Identify which cell holds the provided text, then report its [X, Y] central coordinate. 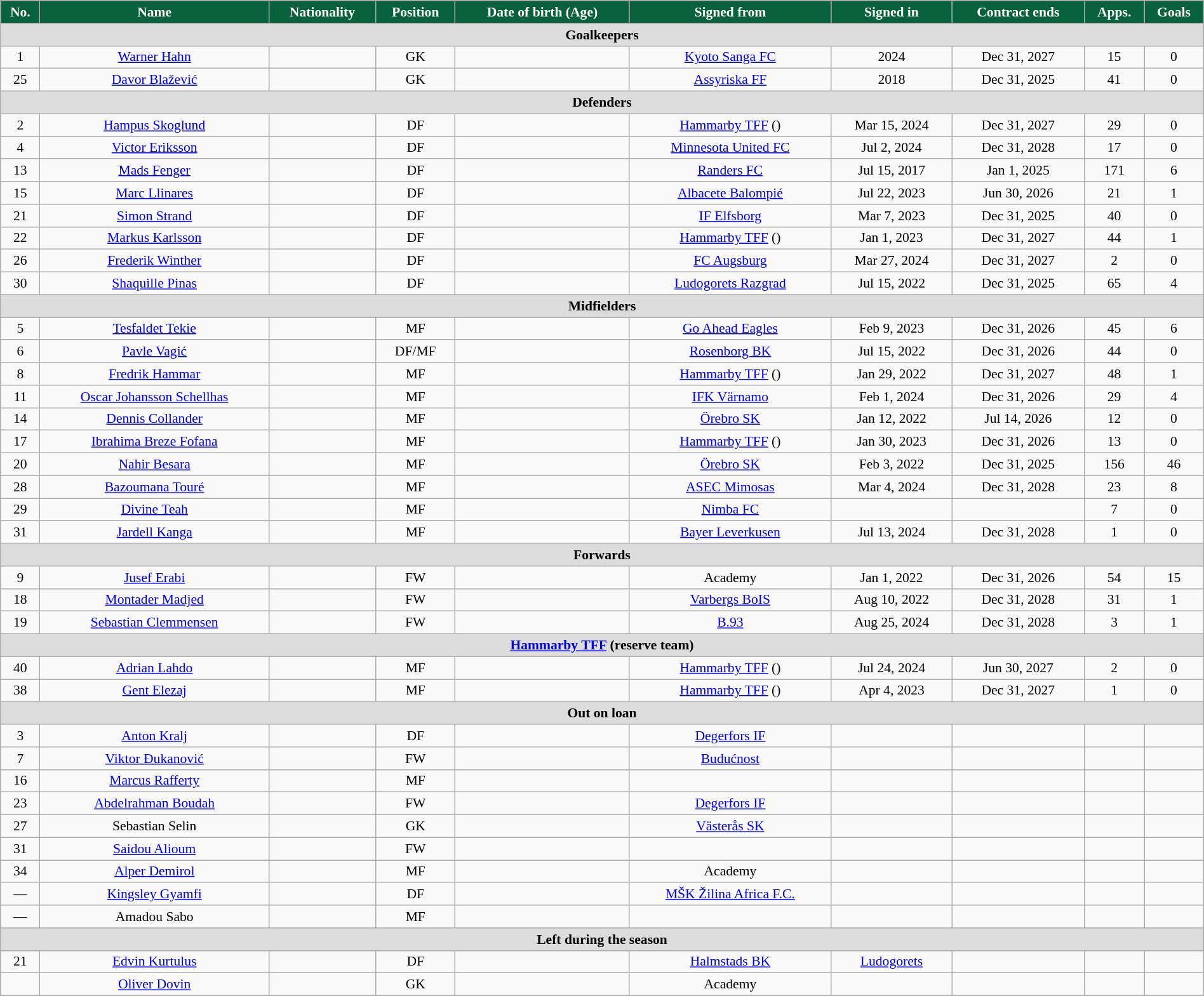
Tesfaldet Tekie [154, 329]
Signed from [730, 12]
Anton Kralj [154, 736]
46 [1174, 465]
IF Elfsborg [730, 216]
45 [1114, 329]
Västerås SK [730, 827]
Jan 1, 2022 [892, 578]
Apps. [1114, 12]
12 [1114, 419]
22 [20, 238]
Assyriska FF [730, 80]
Left during the season [602, 940]
Ludogorets [892, 962]
Amadou Sabo [154, 917]
Position [415, 12]
34 [20, 872]
Adrian Lahdo [154, 668]
Jan 29, 2022 [892, 374]
Jun 30, 2027 [1018, 668]
Signed in [892, 12]
Ludogorets Razgrad [730, 284]
Date of birth (Age) [542, 12]
Contract ends [1018, 12]
Minnesota United FC [730, 148]
Dennis Collander [154, 419]
Kyoto Sanga FC [730, 57]
16 [20, 781]
Jan 30, 2023 [892, 442]
Oscar Johansson Schellhas [154, 397]
Goals [1174, 12]
Jun 30, 2026 [1018, 193]
Jul 2, 2024 [892, 148]
Edvin Kurtulus [154, 962]
171 [1114, 171]
41 [1114, 80]
65 [1114, 284]
Budućnost [730, 759]
5 [20, 329]
Jusef Erabi [154, 578]
Feb 3, 2022 [892, 465]
28 [20, 487]
54 [1114, 578]
11 [20, 397]
Varbergs BoIS [730, 600]
Goalkeepers [602, 35]
Montader Madjed [154, 600]
Midfielders [602, 306]
Sebastian Selin [154, 827]
Halmstads BK [730, 962]
Ibrahima Breze Fofana [154, 442]
2018 [892, 80]
Simon Strand [154, 216]
Warner Hahn [154, 57]
25 [20, 80]
Aug 10, 2022 [892, 600]
Divine Teah [154, 510]
Jul 15, 2017 [892, 171]
Jul 13, 2024 [892, 533]
FC Augsburg [730, 261]
48 [1114, 374]
26 [20, 261]
No. [20, 12]
Markus Karlsson [154, 238]
Jul 24, 2024 [892, 668]
Kingsley Gyamfi [154, 894]
Mar 15, 2024 [892, 125]
Forwards [602, 555]
Jan 12, 2022 [892, 419]
Saidou Alioum [154, 849]
Abdelrahman Boudah [154, 804]
Jul 22, 2023 [892, 193]
Jardell Kanga [154, 533]
18 [20, 600]
Feb 1, 2024 [892, 397]
19 [20, 623]
Bazoumana Touré [154, 487]
Apr 4, 2023 [892, 691]
IFK Värnamo [730, 397]
Go Ahead Eagles [730, 329]
Jan 1, 2023 [892, 238]
Marc Llinares [154, 193]
Out on loan [602, 714]
38 [20, 691]
2024 [892, 57]
Gent Elezaj [154, 691]
Mar 27, 2024 [892, 261]
27 [20, 827]
Nationality [322, 12]
Nimba FC [730, 510]
Marcus Rafferty [154, 781]
Davor Blažević [154, 80]
Hampus Skoglund [154, 125]
20 [20, 465]
Hammarby TFF (reserve team) [602, 646]
Defenders [602, 103]
Oliver Dovin [154, 985]
Mar 4, 2024 [892, 487]
MŠK Žilina Africa F.C. [730, 894]
Nahir Besara [154, 465]
Mar 7, 2023 [892, 216]
Fredrik Hammar [154, 374]
ASEC Mimosas [730, 487]
Jul 14, 2026 [1018, 419]
Jan 1, 2025 [1018, 171]
Frederik Winther [154, 261]
B.93 [730, 623]
Alper Demirol [154, 872]
Albacete Balompié [730, 193]
Rosenborg BK [730, 352]
Pavle Vagić [154, 352]
Randers FC [730, 171]
Name [154, 12]
Shaquille Pinas [154, 284]
156 [1114, 465]
Victor Eriksson [154, 148]
14 [20, 419]
Bayer Leverkusen [730, 533]
Feb 9, 2023 [892, 329]
30 [20, 284]
Mads Fenger [154, 171]
Viktor Đukanović [154, 759]
DF/MF [415, 352]
Aug 25, 2024 [892, 623]
9 [20, 578]
Sebastian Clemmensen [154, 623]
